Find where the given text appears and provide that cell's center as (X, Y) coordinate. 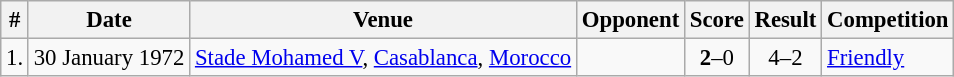
Venue (384, 20)
30 January 1972 (108, 58)
Opponent (630, 20)
Friendly (888, 58)
# (15, 20)
1. (15, 58)
Score (718, 20)
2–0 (718, 58)
Stade Mohamed V, Casablanca, Morocco (384, 58)
Competition (888, 20)
Result (786, 20)
4–2 (786, 58)
Date (108, 20)
